Pinpoint the cell where the given text exists, returning its [x, y] midpoint coordinate. 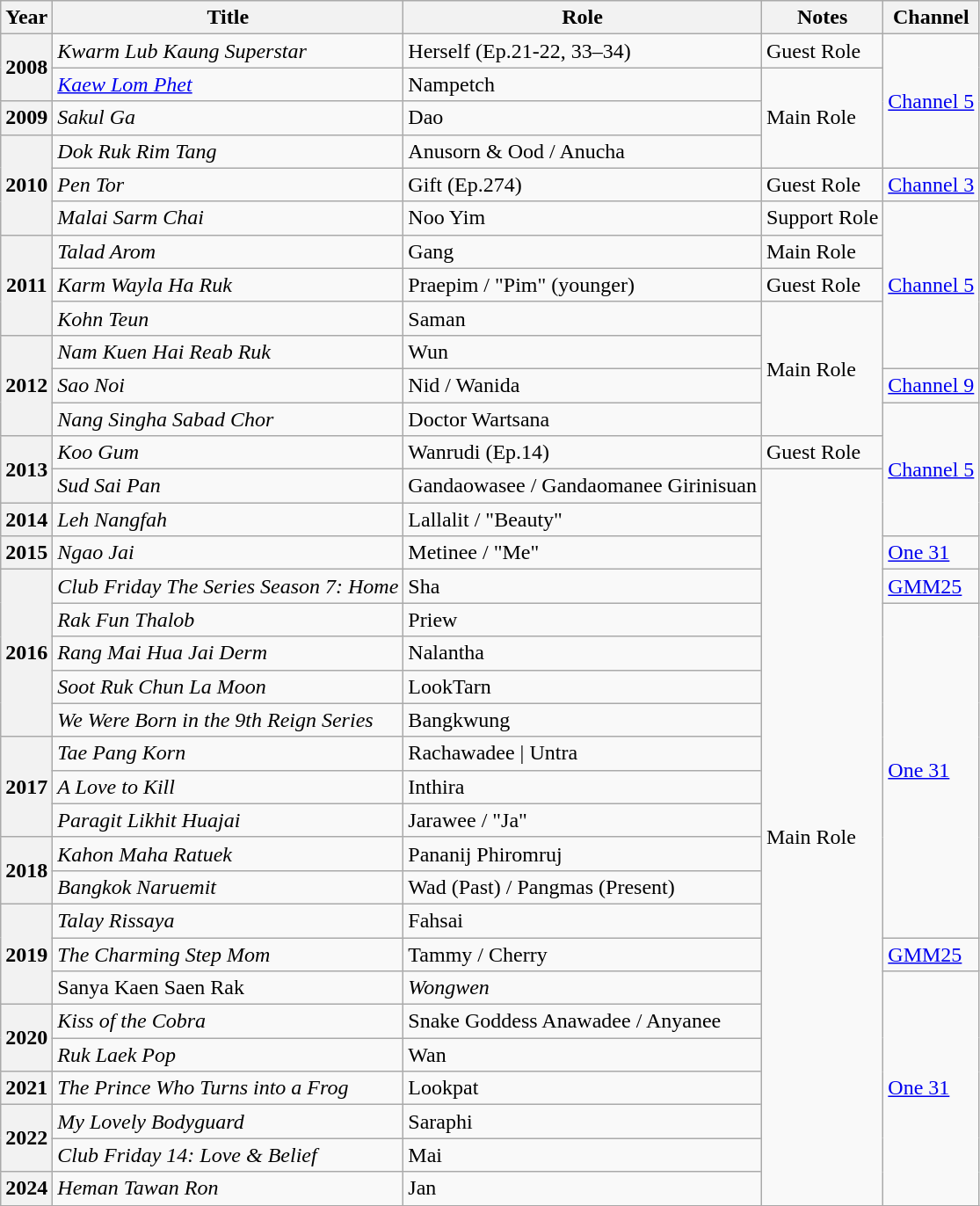
Kaew Lom Phet [229, 84]
Year [26, 18]
The Prince Who Turns into a Frog [229, 1088]
Pananij Phiromruj [583, 854]
Nang Singha Sabad Chor [229, 419]
2019 [26, 954]
Tae Pang Korn [229, 753]
Sanya Kaen Saen Rak [229, 988]
Support Role [822, 218]
Malai Sarm Chai [229, 218]
Channel 3 [932, 185]
Kahon Maha Ratuek [229, 854]
Sud Sai Pan [229, 486]
Wad (Past) / Pangmas (Present) [583, 887]
Koo Gum [229, 453]
Talay Rissaya [229, 920]
Doctor Wartsana [583, 419]
Club Friday 14: Love & Belief [229, 1155]
2010 [26, 185]
Noo Yim [583, 218]
2024 [26, 1188]
2013 [26, 469]
Karm Wayla Ha Ruk [229, 285]
Wanrudi (Ep.14) [583, 453]
2008 [26, 68]
Dok Ruk Rim Tang [229, 151]
Title [229, 18]
2017 [26, 787]
Bangkok Naruemit [229, 887]
We Were Born in the 9th Reign Series [229, 720]
Talad Arom [229, 251]
2015 [26, 553]
Snake Goddess Anawadee / Anyanee [583, 1021]
Role [583, 18]
Tammy / Cherry [583, 954]
Gandaowasee / Gandaomanee Girinisuan [583, 486]
Metinee / "Me" [583, 553]
2012 [26, 385]
Jan [583, 1188]
2016 [26, 653]
Paragit Likhit Huajai [229, 820]
The Charming Step Mom [229, 954]
Dao [583, 118]
Herself (Ep.21-22, 33–34) [583, 51]
Ruk Laek Pop [229, 1055]
A Love to Kill [229, 787]
LookTarn [583, 687]
Wun [583, 352]
Nampetch [583, 84]
Lookpat [583, 1088]
2014 [26, 519]
Sha [583, 586]
Channel [932, 18]
Mai [583, 1155]
Ngao Jai [229, 553]
Lallalit / "Beauty" [583, 519]
Kiss of the Cobra [229, 1021]
Saman [583, 318]
Wongwen [583, 988]
Wan [583, 1055]
Sao Noi [229, 385]
2018 [26, 870]
Sakul Ga [229, 118]
Nid / Wanida [583, 385]
Gang [583, 251]
Heman Tawan Ron [229, 1188]
Saraphi [583, 1122]
Gift (Ep.274) [583, 185]
Rak Fun Thalob [229, 620]
Rachawadee | Untra [583, 753]
Pen Tor [229, 185]
2009 [26, 118]
Nam Kuen Hai Reab Ruk [229, 352]
2021 [26, 1088]
Praepim / "Pim" (younger) [583, 285]
Club Friday The Series Season 7: Home [229, 586]
2020 [26, 1038]
Kohn Teun [229, 318]
Inthira [583, 787]
Jarawee / "Ja" [583, 820]
My Lovely Bodyguard [229, 1122]
Leh Nangfah [229, 519]
Kwarm Lub Kaung Superstar [229, 51]
Notes [822, 18]
Rang Mai Hua Jai Derm [229, 653]
Channel 9 [932, 385]
Soot Ruk Chun La Moon [229, 687]
Nalantha [583, 653]
2022 [26, 1138]
Fahsai [583, 920]
Priew [583, 620]
Bangkwung [583, 720]
Anusorn & Ood / Anucha [583, 151]
2011 [26, 285]
